Locate the cell with the specified text and output its (X, Y) center coordinate. 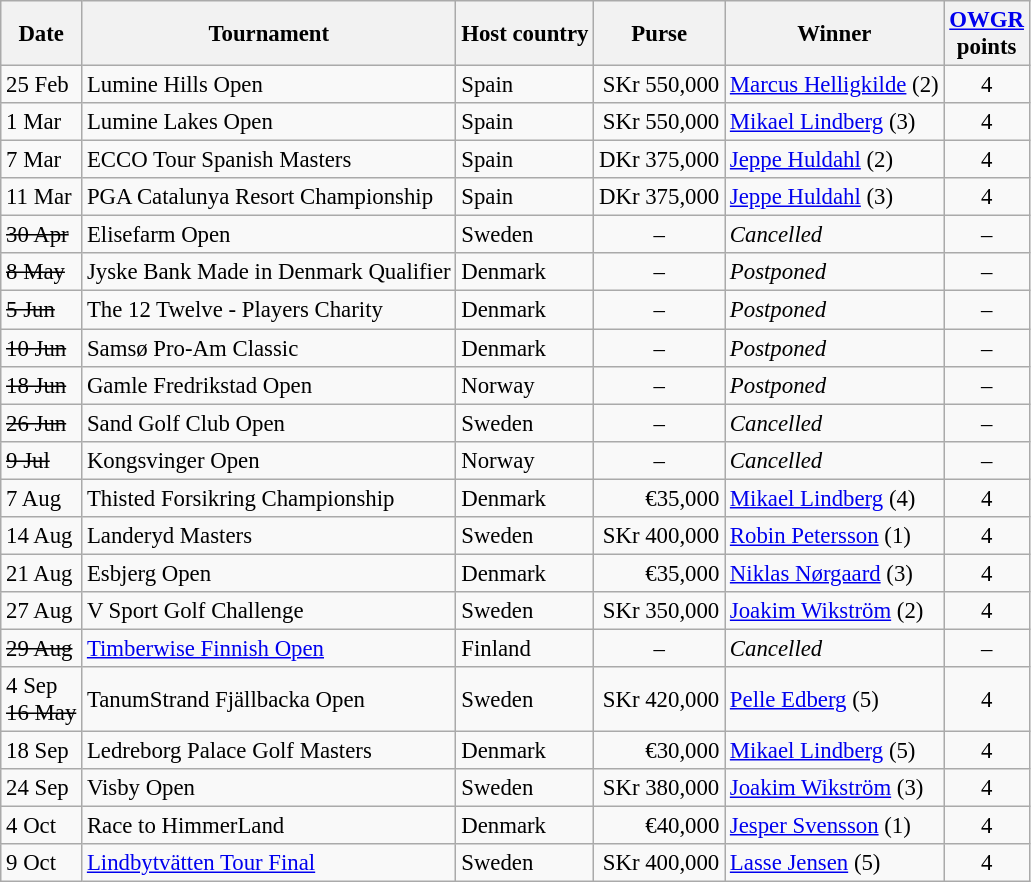
1 Mar (42, 122)
Elisefarm Open (269, 235)
Pelle Edberg (5) (834, 700)
18 Jun (42, 385)
26 Jun (42, 423)
4 Sep16 May (42, 700)
10 Jun (42, 348)
25 Feb (42, 85)
SKr 350,000 (660, 611)
Robin Petersson (1) (834, 536)
Thisted Forsikring Championship (269, 498)
Lumine Hills Open (269, 85)
Sand Golf Club Open (269, 423)
Jeppe Huldahl (2) (834, 160)
24 Sep (42, 788)
Landeryd Masters (269, 536)
Host country (525, 34)
Visby Open (269, 788)
V Sport Golf Challenge (269, 611)
Niklas Nørgaard (3) (834, 573)
27 Aug (42, 611)
SKr 380,000 (660, 788)
Jyske Bank Made in Denmark Qualifier (269, 273)
The 12 Twelve - Players Charity (269, 310)
Lumine Lakes Open (269, 122)
Tournament (269, 34)
9 Oct (42, 863)
Samsø Pro-Am Classic (269, 348)
14 Aug (42, 536)
Mikael Lindberg (3) (834, 122)
Timberwise Finnish Open (269, 648)
Joakim Wikström (3) (834, 788)
4 Oct (42, 826)
9 Jul (42, 460)
OWGRpoints (986, 34)
Mikael Lindberg (5) (834, 751)
Mikael Lindberg (4) (834, 498)
Joakim Wikström (2) (834, 611)
Marcus Helligkilde (2) (834, 85)
Ledreborg Palace Golf Masters (269, 751)
8 May (42, 273)
ECCO Tour Spanish Masters (269, 160)
Date (42, 34)
Jesper Svensson (1) (834, 826)
SKr 420,000 (660, 700)
5 Jun (42, 310)
Lindbytvätten Tour Final (269, 863)
€40,000 (660, 826)
30 Apr (42, 235)
Finland (525, 648)
29 Aug (42, 648)
Lasse Jensen (5) (834, 863)
21 Aug (42, 573)
Winner (834, 34)
TanumStrand Fjällbacka Open (269, 700)
Kongsvinger Open (269, 460)
7 Aug (42, 498)
Purse (660, 34)
Gamle Fredrikstad Open (269, 385)
18 Sep (42, 751)
€30,000 (660, 751)
Esbjerg Open (269, 573)
Jeppe Huldahl (3) (834, 197)
7 Mar (42, 160)
11 Mar (42, 197)
PGA Catalunya Resort Championship (269, 197)
Race to HimmerLand (269, 826)
